From the cell containing the given text, extract its center point as [X, Y] coordinate. 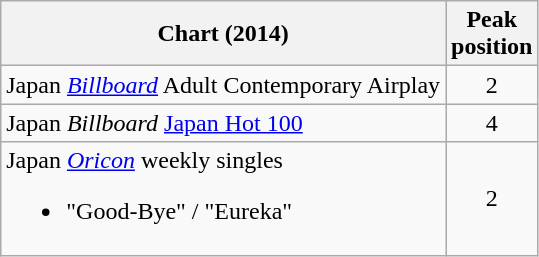
4 [492, 123]
Japan Oricon weekly singles"Good-Bye" / "Eureka" [224, 198]
Chart (2014) [224, 34]
Japan Billboard Japan Hot 100 [224, 123]
Japan Billboard Adult Contemporary Airplay [224, 85]
Peakposition [492, 34]
